Locate the cell with the specified text and output its (X, Y) center coordinate. 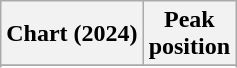
Chart (2024) (72, 34)
Peakposition (189, 34)
